Return the (x, y) coordinate for the center point of the cell that contains the specified text.  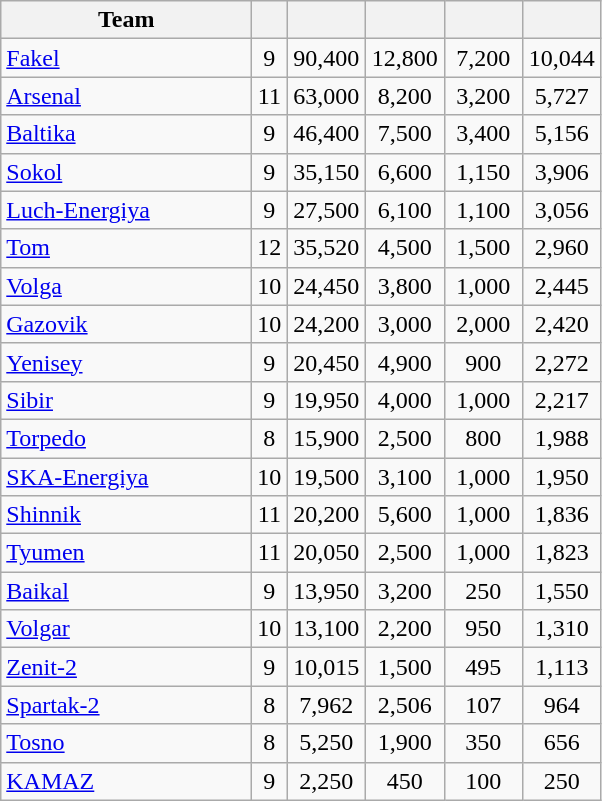
90,400 (326, 58)
5,156 (562, 134)
2,200 (404, 629)
1,550 (562, 591)
15,900 (326, 438)
1,113 (562, 667)
2,217 (562, 400)
Tyumen (126, 553)
20,050 (326, 553)
2,420 (562, 324)
1,900 (404, 743)
107 (484, 705)
13,950 (326, 591)
7,962 (326, 705)
Arsenal (126, 96)
1,100 (484, 210)
6,600 (404, 172)
Baltika (126, 134)
Team (126, 20)
800 (484, 438)
1,988 (562, 438)
4,500 (404, 248)
Fakel (126, 58)
KAMAZ (126, 781)
450 (404, 781)
Baikal (126, 591)
1,950 (562, 477)
Yenisey (126, 362)
Tosno (126, 743)
3,906 (562, 172)
27,500 (326, 210)
12,800 (404, 58)
Sibir (126, 400)
Volga (126, 286)
2,250 (326, 781)
24,450 (326, 286)
8,200 (404, 96)
2,000 (484, 324)
7,500 (404, 134)
964 (562, 705)
2,272 (562, 362)
Shinnik (126, 515)
350 (484, 743)
10,044 (562, 58)
Volgar (126, 629)
495 (484, 667)
Luch-Energiya (126, 210)
656 (562, 743)
7,200 (484, 58)
3,400 (484, 134)
5,600 (404, 515)
Torpedo (126, 438)
2,506 (404, 705)
Zenit-2 (126, 667)
24,200 (326, 324)
Spartak-2 (126, 705)
4,000 (404, 400)
35,150 (326, 172)
1,836 (562, 515)
46,400 (326, 134)
Sokol (126, 172)
1,823 (562, 553)
12 (270, 248)
19,950 (326, 400)
SKA-Energiya (126, 477)
20,200 (326, 515)
6,100 (404, 210)
4,900 (404, 362)
2,960 (562, 248)
35,520 (326, 248)
2,445 (562, 286)
5,250 (326, 743)
5,727 (562, 96)
1,310 (562, 629)
3,100 (404, 477)
19,500 (326, 477)
3,000 (404, 324)
Gazovik (126, 324)
1,150 (484, 172)
13,100 (326, 629)
100 (484, 781)
Tom (126, 248)
3,800 (404, 286)
20,450 (326, 362)
63,000 (326, 96)
900 (484, 362)
3,056 (562, 210)
10,015 (326, 667)
950 (484, 629)
